From the cell containing the given text, extract its center point as (X, Y) coordinate. 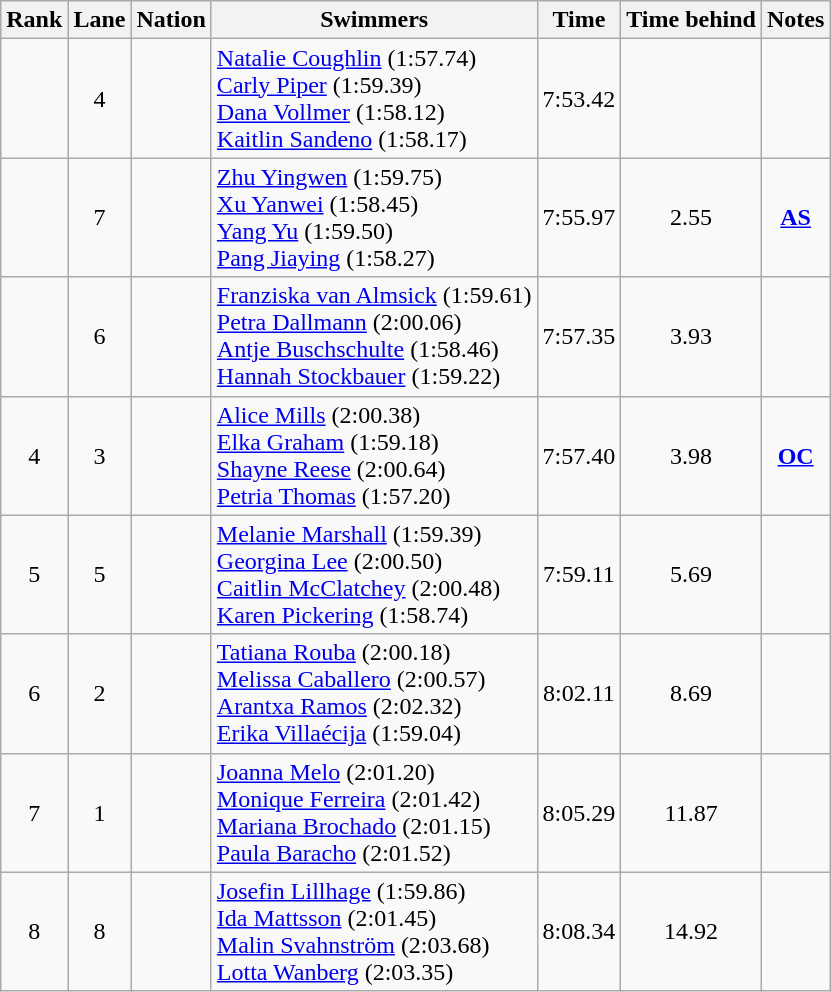
7:57.40 (579, 456)
7:57.35 (579, 336)
Time behind (692, 20)
7:55.97 (579, 218)
Joanna Melo (2:01.20)Monique Ferreira (2:01.42)Mariana Brochado (2:01.15)Paula Baracho (2:01.52) (374, 812)
7:59.11 (579, 574)
8:05.29 (579, 812)
Tatiana Rouba (2:00.18)Melissa Caballero (2:00.57)Arantxa Ramos (2:02.32)Erika Villaécija (1:59.04) (374, 694)
Franziska van Almsick (1:59.61)Petra Dallmann (2:00.06)Antje Buschschulte (1:58.46)Hannah Stockbauer (1:59.22) (374, 336)
Notes (795, 20)
7:53.42 (579, 98)
5.69 (692, 574)
14.92 (692, 932)
Swimmers (374, 20)
8:02.11 (579, 694)
2 (100, 694)
AS (795, 218)
3.93 (692, 336)
8:08.34 (579, 932)
Melanie Marshall (1:59.39)Georgina Lee (2:00.50)Caitlin McClatchey (2:00.48)Karen Pickering (1:58.74) (374, 574)
2.55 (692, 218)
11.87 (692, 812)
3 (100, 456)
Natalie Coughlin (1:57.74)Carly Piper (1:59.39)Dana Vollmer (1:58.12)Kaitlin Sandeno (1:58.17) (374, 98)
1 (100, 812)
Time (579, 20)
8.69 (692, 694)
Rank (34, 20)
Zhu Yingwen (1:59.75)Xu Yanwei (1:58.45)Yang Yu (1:59.50)Pang Jiaying (1:58.27) (374, 218)
Nation (171, 20)
Alice Mills (2:00.38)Elka Graham (1:59.18)Shayne Reese (2:00.64)Petria Thomas (1:57.20) (374, 456)
Josefin Lillhage (1:59.86)Ida Mattsson (2:01.45)Malin Svahnström (2:03.68)Lotta Wanberg (2:03.35) (374, 932)
3.98 (692, 456)
OC (795, 456)
Lane (100, 20)
